Identify which cell holds the provided text, then report its [X, Y] central coordinate. 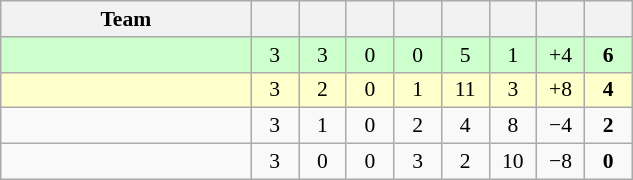
10 [513, 162]
6 [608, 55]
11 [465, 90]
Team [126, 19]
+4 [561, 55]
8 [513, 126]
−8 [561, 162]
+8 [561, 90]
5 [465, 55]
−4 [561, 126]
